Determine the (X, Y) coordinate at the center of the cell enclosing the given text.  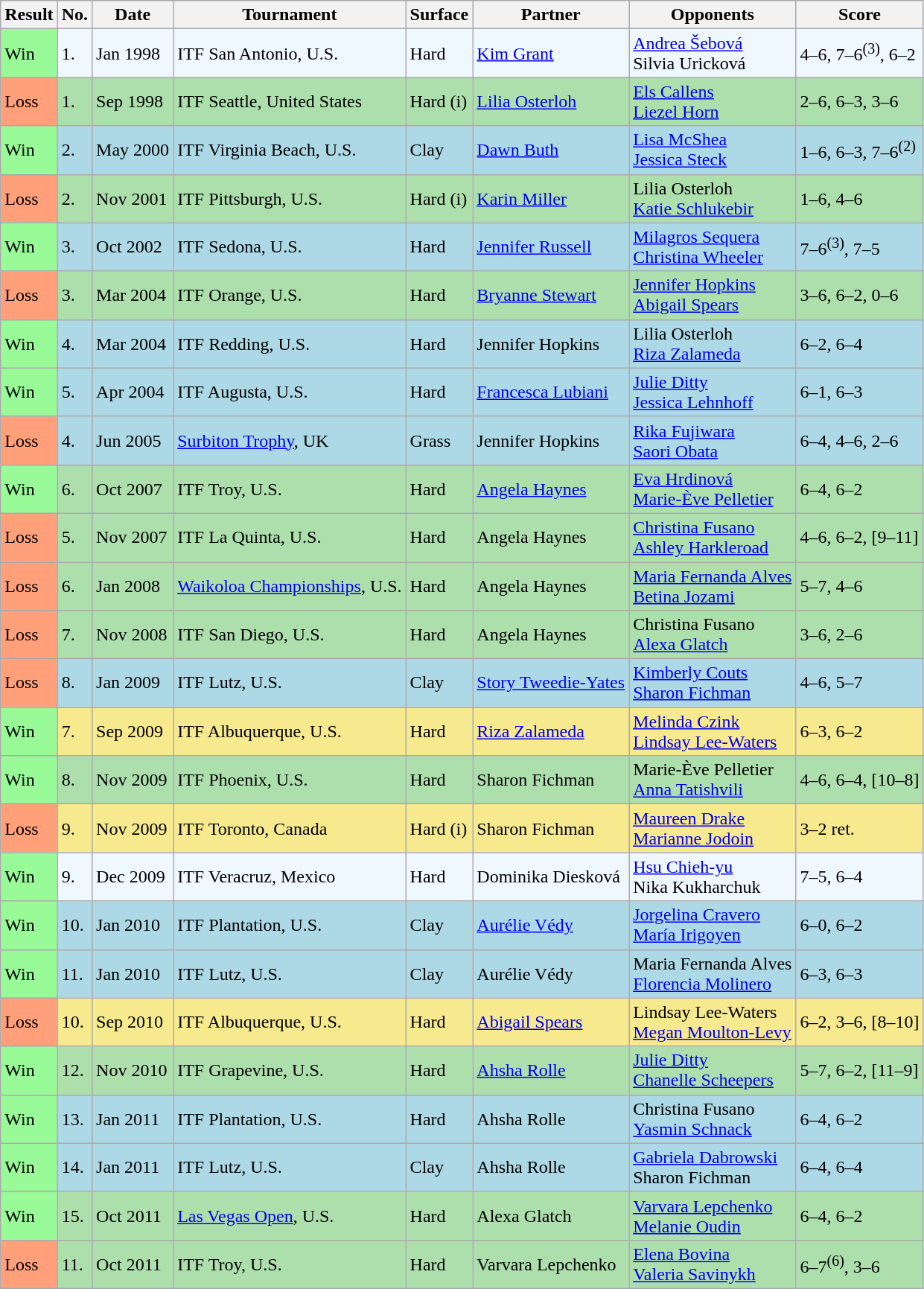
Hsu Chieh-yu Nika Kukharchuk (713, 877)
7–5, 6–4 (859, 877)
13. (74, 1118)
Varvara Lepchenko (551, 1264)
Maria Fernanda Alves Florencia Molinero (713, 974)
Lilia Osterloh Katie Schlukebir (713, 198)
ITF San Diego, U.S. (290, 634)
6–2, 3–6, [8–10] (859, 1022)
14. (74, 1168)
Surface (439, 15)
4–6, 7–6(3), 6–2 (859, 54)
Rika Fujiwara Saori Obata (713, 441)
ITF Phoenix, U.S. (290, 780)
Riza Zalameda (551, 731)
Jorgelina Cravero María Irigoyen (713, 925)
3–6, 6–2, 0–6 (859, 295)
Sep 2009 (133, 731)
Jennifer Hopkins Abigail Spears (713, 295)
May 2000 (133, 150)
Score (859, 15)
No. (74, 15)
Bryanne Stewart (551, 295)
ITF Redding, U.S. (290, 344)
6–7(6), 3–6 (859, 1264)
Oct 2002 (133, 247)
Nov 2010 (133, 1071)
Apr 2004 (133, 392)
Result (29, 15)
Francesca Lubiani (551, 392)
ITF Grapevine, U.S. (290, 1071)
4–6, 5–7 (859, 684)
Dominika Diesková (551, 877)
Lilia Osterloh (551, 101)
Grass (439, 441)
ITF Virginia Beach, U.S. (290, 150)
Surbiton Trophy, UK (290, 441)
5–7, 4–6 (859, 585)
Kim Grant (551, 54)
ITF Orange, U.S. (290, 295)
5–7, 6–2, [11–9] (859, 1071)
Marie-Ève Pelletier Anna Tatishvili (713, 780)
Jennifer Russell (551, 247)
ITF Seattle, United States (290, 101)
6–2, 6–4 (859, 344)
7–6(3), 7–5 (859, 247)
ITF Veracruz, Mexico (290, 877)
Nov 2001 (133, 198)
6–3, 6–3 (859, 974)
Andrea Šebová Silvia Uricková (713, 54)
6–4, 4–6, 2–6 (859, 441)
Els Callens Liezel Horn (713, 101)
6–4, 6–4 (859, 1168)
ITF Augusta, U.S. (290, 392)
Julie Ditty Jessica Lehnhoff (713, 392)
Las Vegas Open, U.S. (290, 1215)
2–6, 6–3, 3–6 (859, 101)
Sep 2010 (133, 1022)
Oct 2007 (133, 488)
Gabriela Dabrowski Sharon Fichman (713, 1168)
4–6, 6–4, [10–8] (859, 780)
Varvara Lepchenko Melanie Oudin (713, 1215)
Dawn Buth (551, 150)
Christina Fusano Yasmin Schnack (713, 1118)
Kimberly Couts Sharon Fichman (713, 684)
Alexa Glatch (551, 1215)
1–6, 6–3, 7–6(2) (859, 150)
Jan 2009 (133, 684)
Milagros Sequera Christina Wheeler (713, 247)
3–6, 2–6 (859, 634)
6–0, 6–2 (859, 925)
15. (74, 1215)
Story Tweedie-Yates (551, 684)
Tournament (290, 15)
Lisa McShea Jessica Steck (713, 150)
Christina Fusano Alexa Glatch (713, 634)
Eva Hrdinová Marie-Ève Pelletier (713, 488)
Lilia Osterloh Riza Zalameda (713, 344)
Sep 1998 (133, 101)
Melinda Czink Lindsay Lee-Waters (713, 731)
6–3, 6–2 (859, 731)
Nov 2008 (133, 634)
ITF San Antonio, U.S. (290, 54)
Jan 2008 (133, 585)
Waikoloa Championships, U.S. (290, 585)
ITF Pittsburgh, U.S. (290, 198)
Partner (551, 15)
Elena Bovina Valeria Savinykh (713, 1264)
Date (133, 15)
Maureen Drake Marianne Jodoin (713, 828)
12. (74, 1071)
4–6, 6–2, [9–11] (859, 538)
Julie Ditty Chanelle Scheepers (713, 1071)
Abigail Spears (551, 1022)
Jun 2005 (133, 441)
Nov 2007 (133, 538)
Christina Fusano Ashley Harkleroad (713, 538)
Jan 1998 (133, 54)
1–6, 4–6 (859, 198)
3–2 ret. (859, 828)
Lindsay Lee-Waters Megan Moulton-Levy (713, 1022)
Dec 2009 (133, 877)
Karin Miller (551, 198)
ITF Sedona, U.S. (290, 247)
ITF La Quinta, U.S. (290, 538)
Opponents (713, 15)
Maria Fernanda Alves Betina Jozami (713, 585)
ITF Toronto, Canada (290, 828)
6–1, 6–3 (859, 392)
